Identify which cell holds the provided text, then report its [X, Y] central coordinate. 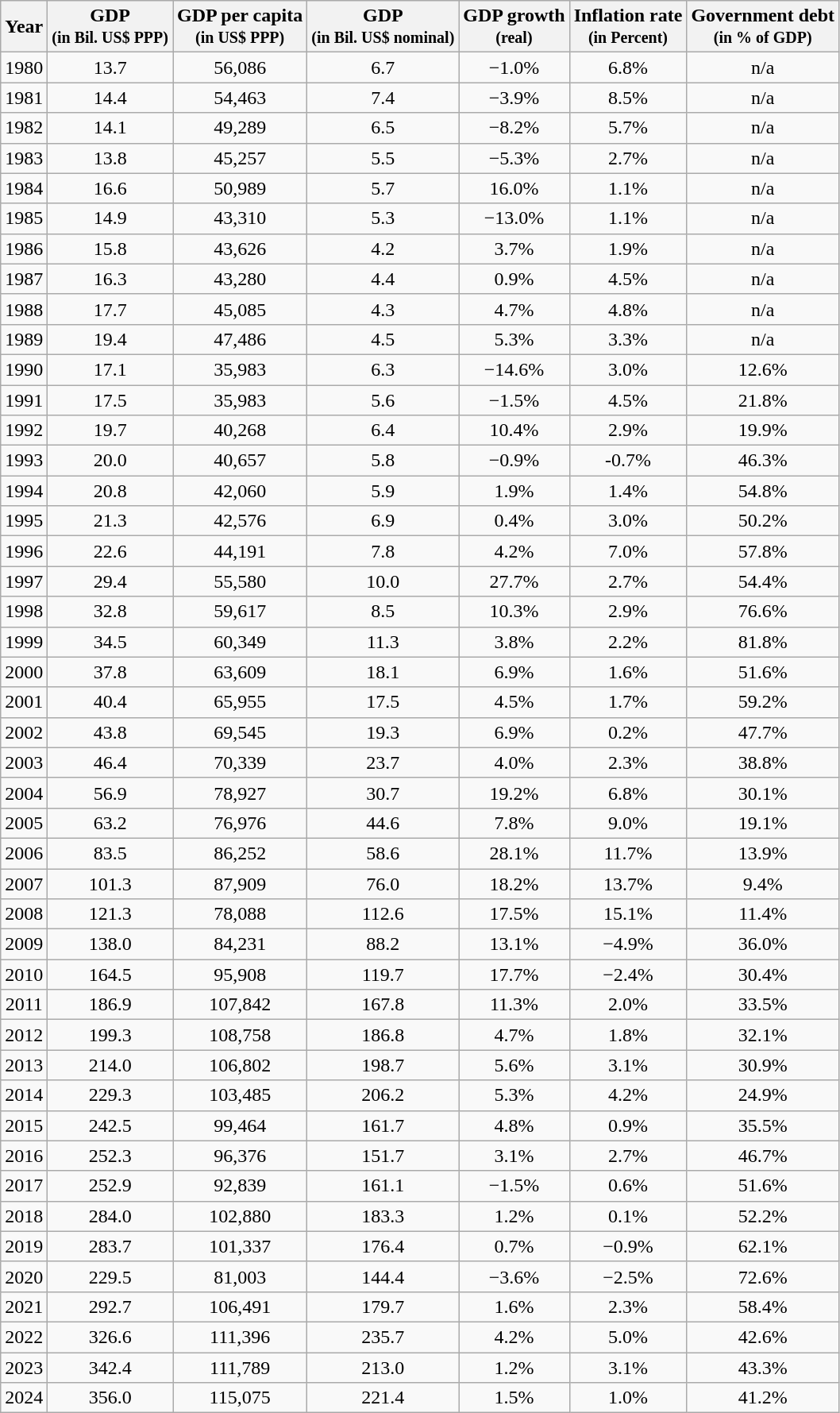
81,003 [240, 1276]
10.3% [514, 612]
101.3 [110, 884]
30.9% [763, 1065]
8.5 [383, 612]
−3.9% [514, 98]
21.8% [763, 400]
3.8% [514, 642]
32.8 [110, 612]
46.3% [763, 461]
2020 [24, 1276]
76.6% [763, 612]
6.3 [383, 369]
164.5 [110, 975]
96,376 [240, 1156]
1986 [24, 249]
2021 [24, 1307]
3.3% [628, 339]
111,396 [240, 1337]
2008 [24, 914]
206.2 [383, 1095]
1994 [24, 491]
19.1% [763, 823]
37.8 [110, 672]
19.7 [110, 430]
40,268 [240, 430]
2024 [24, 1398]
2.2% [628, 642]
1.8% [628, 1035]
−8.2% [514, 128]
56.9 [110, 793]
1984 [24, 188]
43.8 [110, 732]
42,576 [240, 521]
17.7% [514, 975]
83.5 [110, 853]
111,789 [240, 1367]
29.4 [110, 581]
1.7% [628, 702]
84,231 [240, 944]
1988 [24, 309]
14.4 [110, 98]
4.3 [383, 309]
2012 [24, 1035]
42.6% [763, 1337]
47,486 [240, 339]
14.1 [110, 128]
167.8 [383, 1005]
58.6 [383, 853]
5.6% [514, 1065]
2010 [24, 975]
58.4% [763, 1307]
76.0 [383, 884]
18.2% [514, 884]
0.7% [514, 1246]
GDP(in Bil. US$ nominal) [383, 27]
46.4 [110, 762]
Year [24, 27]
7.4 [383, 98]
2015 [24, 1125]
16.0% [514, 188]
13.7 [110, 68]
4.0% [514, 762]
2022 [24, 1337]
213.0 [383, 1367]
235.7 [383, 1337]
92,839 [240, 1186]
151.7 [383, 1156]
49,289 [240, 128]
2.0% [628, 1005]
1996 [24, 551]
2016 [24, 1156]
27.7% [514, 581]
7.8 [383, 551]
81.8% [763, 642]
161.1 [383, 1186]
12.6% [763, 369]
1993 [24, 461]
43,626 [240, 249]
43,280 [240, 279]
65,955 [240, 702]
2019 [24, 1246]
186.8 [383, 1035]
GDP(in Bil. US$ PPP) [110, 27]
108,758 [240, 1035]
2001 [24, 702]
55,580 [240, 581]
35.5% [763, 1125]
2018 [24, 1216]
16.3 [110, 279]
43.3% [763, 1367]
54.8% [763, 491]
161.7 [383, 1125]
1998 [24, 612]
179.7 [383, 1307]
2002 [24, 732]
2014 [24, 1095]
1995 [24, 521]
59.2% [763, 702]
252.9 [110, 1186]
13.8 [110, 158]
63.2 [110, 823]
52.2% [763, 1216]
2003 [24, 762]
−3.6% [514, 1276]
252.3 [110, 1156]
45,085 [240, 309]
292.7 [110, 1307]
342.4 [110, 1367]
GDP growth(real) [514, 27]
10.0 [383, 581]
43,310 [240, 218]
0.4% [514, 521]
2005 [24, 823]
5.9 [383, 491]
15.1% [628, 914]
54,463 [240, 98]
3.7% [514, 249]
30.4% [763, 975]
102,880 [240, 1216]
1983 [24, 158]
76,976 [240, 823]
62.1% [763, 1246]
214.0 [110, 1065]
2004 [24, 793]
2011 [24, 1005]
56,086 [240, 68]
−14.6% [514, 369]
5.8 [383, 461]
−2.4% [628, 975]
−13.0% [514, 218]
1.0% [628, 1398]
2000 [24, 672]
-0.7% [628, 461]
18.1 [383, 672]
17.5% [514, 914]
20.0 [110, 461]
34.5 [110, 642]
47.7% [763, 732]
186.9 [110, 1005]
1991 [24, 400]
6.4 [383, 430]
1989 [24, 339]
0.1% [628, 1216]
1982 [24, 128]
326.6 [110, 1337]
138.0 [110, 944]
5.3 [383, 218]
19.2% [514, 793]
7.0% [628, 551]
59,617 [240, 612]
38.8% [763, 762]
44,191 [240, 551]
1985 [24, 218]
−1.0% [514, 68]
1992 [24, 430]
28.1% [514, 853]
11.3% [514, 1005]
176.4 [383, 1246]
88.2 [383, 944]
32.1% [763, 1035]
22.6 [110, 551]
57.8% [763, 551]
101,337 [240, 1246]
86,252 [240, 853]
42,060 [240, 491]
2007 [24, 884]
1.4% [628, 491]
−2.5% [628, 1276]
15.8 [110, 249]
106,802 [240, 1065]
2013 [24, 1065]
112.6 [383, 914]
115,075 [240, 1398]
5.5 [383, 158]
−5.3% [514, 158]
19.9% [763, 430]
7.8% [514, 823]
45,257 [240, 158]
1999 [24, 642]
1980 [24, 68]
78,088 [240, 914]
11.7% [628, 853]
6.7 [383, 68]
107,842 [240, 1005]
14.9 [110, 218]
9.4% [763, 884]
356.0 [110, 1398]
GDP per capita(in US$ PPP) [240, 27]
40.4 [110, 702]
50,989 [240, 188]
72.6% [763, 1276]
30.7 [383, 793]
2006 [24, 853]
5.7% [628, 128]
4.5 [383, 339]
4.4 [383, 279]
229.5 [110, 1276]
119.7 [383, 975]
40,657 [240, 461]
2017 [24, 1186]
199.3 [110, 1035]
70,339 [240, 762]
69,545 [240, 732]
33.5% [763, 1005]
221.4 [383, 1398]
0.6% [628, 1186]
103,485 [240, 1095]
87,909 [240, 884]
Inflation rate(in Percent) [628, 27]
4.2 [383, 249]
−4.9% [628, 944]
Government debt(in % of GDP) [763, 27]
23.7 [383, 762]
183.3 [383, 1216]
17.1 [110, 369]
99,464 [240, 1125]
16.6 [110, 188]
19.3 [383, 732]
283.7 [110, 1246]
5.7 [383, 188]
41.2% [763, 1398]
60,349 [240, 642]
229.3 [110, 1095]
20.8 [110, 491]
284.0 [110, 1216]
13.9% [763, 853]
144.4 [383, 1276]
121.3 [110, 914]
19.4 [110, 339]
2023 [24, 1367]
11.4% [763, 914]
78,927 [240, 793]
1990 [24, 369]
63,609 [240, 672]
0.2% [628, 732]
44.6 [383, 823]
30.1% [763, 793]
6.5 [383, 128]
1981 [24, 98]
24.9% [763, 1095]
36.0% [763, 944]
242.5 [110, 1125]
17.7 [110, 309]
2009 [24, 944]
10.4% [514, 430]
13.7% [628, 884]
54.4% [763, 581]
1997 [24, 581]
50.2% [763, 521]
5.0% [628, 1337]
106,491 [240, 1307]
95,908 [240, 975]
21.3 [110, 521]
198.7 [383, 1065]
46.7% [763, 1156]
6.9 [383, 521]
8.5% [628, 98]
9.0% [628, 823]
5.6 [383, 400]
13.1% [514, 944]
11.3 [383, 642]
1987 [24, 279]
1.5% [514, 1398]
